Determine the (x, y) coordinate at the center of the cell enclosing the given text.  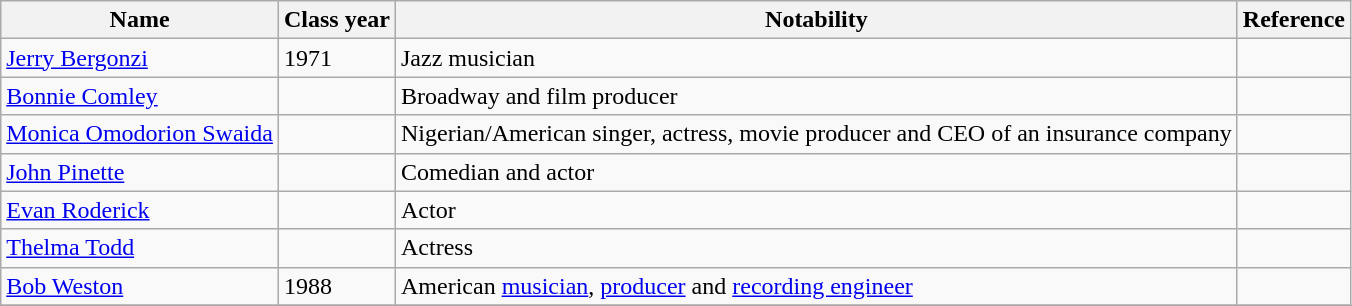
1988 (336, 286)
Comedian and actor (816, 172)
Thelma Todd (140, 248)
Jerry Bergonzi (140, 58)
Monica Omodorion Swaida (140, 134)
American musician, producer and recording engineer (816, 286)
Jazz musician (816, 58)
Actress (816, 248)
Bob Weston (140, 286)
Broadway and film producer (816, 96)
1971 (336, 58)
Actor (816, 210)
Reference (1294, 20)
Name (140, 20)
Bonnie Comley (140, 96)
Nigerian/American singer, actress, movie producer and CEO of an insurance company (816, 134)
Class year (336, 20)
John Pinette (140, 172)
Notability (816, 20)
Evan Roderick (140, 210)
